Scan for the cell matching the given text and deliver its [x, y] coordinate at center. 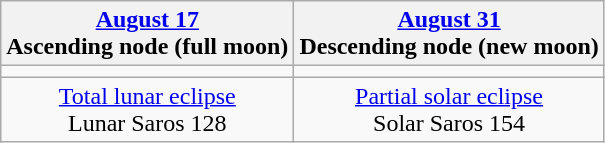
Partial solar eclipseSolar Saros 154 [449, 110]
August 31Descending node (new moon) [449, 34]
Total lunar eclipseLunar Saros 128 [148, 110]
August 17Ascending node (full moon) [148, 34]
